Output the (x, y) coordinate of the center of the cell containing the given text.  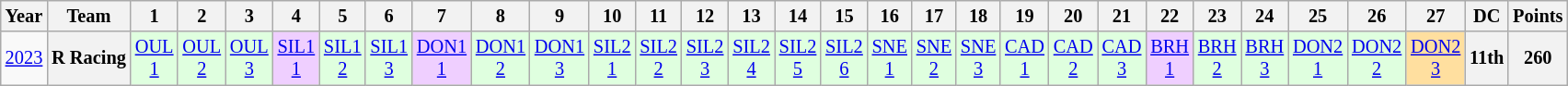
DON11 (442, 58)
SIL26 (844, 58)
25 (1318, 16)
2023 (24, 58)
11th (1487, 58)
7 (442, 16)
SNE3 (978, 58)
6 (388, 16)
DON21 (1318, 58)
5 (342, 16)
OUL3 (249, 58)
10 (612, 16)
SNE1 (890, 58)
DON22 (1377, 58)
BRH2 (1217, 58)
13 (751, 16)
21 (1123, 16)
11 (658, 16)
SIL21 (612, 58)
SIL11 (296, 58)
1 (155, 16)
26 (1377, 16)
4 (296, 16)
16 (890, 16)
20 (1073, 16)
22 (1170, 16)
OUL2 (202, 58)
2 (202, 16)
17 (934, 16)
DON13 (559, 58)
Year (24, 16)
CAD2 (1073, 58)
260 (1538, 58)
DON12 (501, 58)
BRH1 (1170, 58)
Points (1538, 16)
24 (1264, 16)
8 (501, 16)
SIL13 (388, 58)
23 (1217, 16)
27 (1435, 16)
R Racing (88, 58)
14 (798, 16)
SIL25 (798, 58)
15 (844, 16)
19 (1025, 16)
SNE2 (934, 58)
OUL1 (155, 58)
Team (88, 16)
BRH3 (1264, 58)
SIL23 (705, 58)
SIL12 (342, 58)
DON23 (1435, 58)
SIL24 (751, 58)
9 (559, 16)
SIL22 (658, 58)
3 (249, 16)
CAD3 (1123, 58)
12 (705, 16)
18 (978, 16)
CAD1 (1025, 58)
DC (1487, 16)
